Identify which cell holds the provided text, then report its [X, Y] central coordinate. 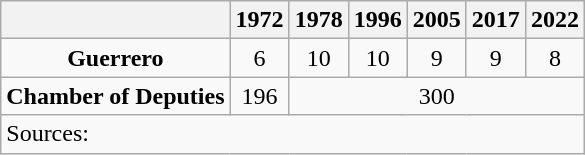
8 [554, 58]
196 [260, 96]
2017 [496, 20]
1978 [318, 20]
300 [436, 96]
Sources: [293, 134]
2005 [436, 20]
2022 [554, 20]
6 [260, 58]
Chamber of Deputies [116, 96]
Guerrero [116, 58]
1996 [378, 20]
1972 [260, 20]
